For the text-containing cell, return its midpoint in (x, y) coordinate format. 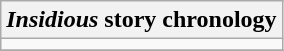
Insidious story chronology (142, 20)
